Find where the given text appears and provide that cell's center as [X, Y] coordinate. 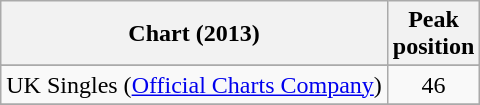
Peakposition [433, 34]
UK Singles (Official Charts Company) [194, 85]
Chart (2013) [194, 34]
46 [433, 85]
